Extract the (x, y) coordinate from the center of the cell holding the provided text.  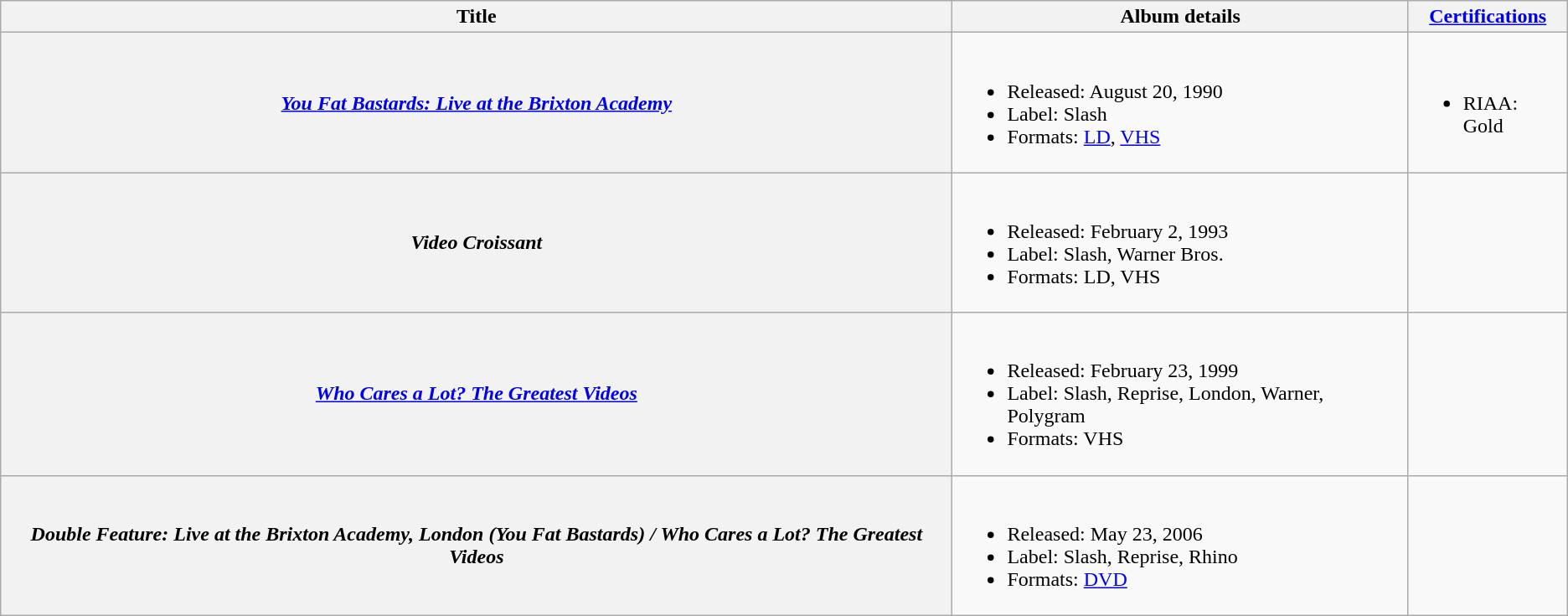
Released: August 20, 1990Label: SlashFormats: LD, VHS (1180, 102)
Title (477, 17)
You Fat Bastards: Live at the Brixton Academy (477, 102)
Who Cares a Lot? The Greatest Videos (477, 394)
Released: February 2, 1993Label: Slash, Warner Bros.Formats: LD, VHS (1180, 243)
Certifications (1488, 17)
Album details (1180, 17)
Released: February 23, 1999Label: Slash, Reprise, London, Warner, PolygramFormats: VHS (1180, 394)
RIAA: Gold (1488, 102)
Double Feature: Live at the Brixton Academy, London (You Fat Bastards) / Who Cares a Lot? The Greatest Videos (477, 545)
Released: May 23, 2006Label: Slash, Reprise, RhinoFormats: DVD (1180, 545)
Video Croissant (477, 243)
